Output the [x, y] coordinate of the center of the cell containing the given text.  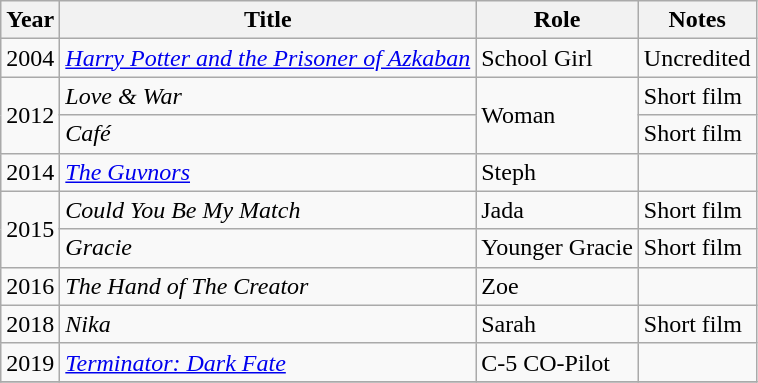
Nika [268, 324]
Café [268, 134]
2014 [30, 172]
2019 [30, 362]
2015 [30, 229]
Sarah [558, 324]
School Girl [558, 58]
Uncredited [697, 58]
Terminator: Dark Fate [268, 362]
Love & War [268, 96]
The Guvnors [268, 172]
Title [268, 20]
Notes [697, 20]
C-5 CO-Pilot [558, 362]
Woman [558, 115]
2018 [30, 324]
Year [30, 20]
Steph [558, 172]
2012 [30, 115]
Role [558, 20]
Harry Potter and the Prisoner of Azkaban [268, 58]
Could You Be My Match [268, 210]
Gracie [268, 248]
Zoe [558, 286]
Jada [558, 210]
Younger Gracie [558, 248]
2016 [30, 286]
2004 [30, 58]
The Hand of The Creator [268, 286]
